Return the [X, Y] coordinate for the center point of the cell that contains the specified text.  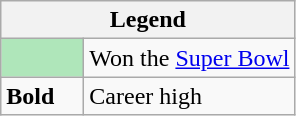
Career high [190, 96]
Bold [42, 96]
Won the Super Bowl [190, 58]
Legend [148, 20]
